Determine the (x, y) coordinate at the center of the cell enclosing the given text.  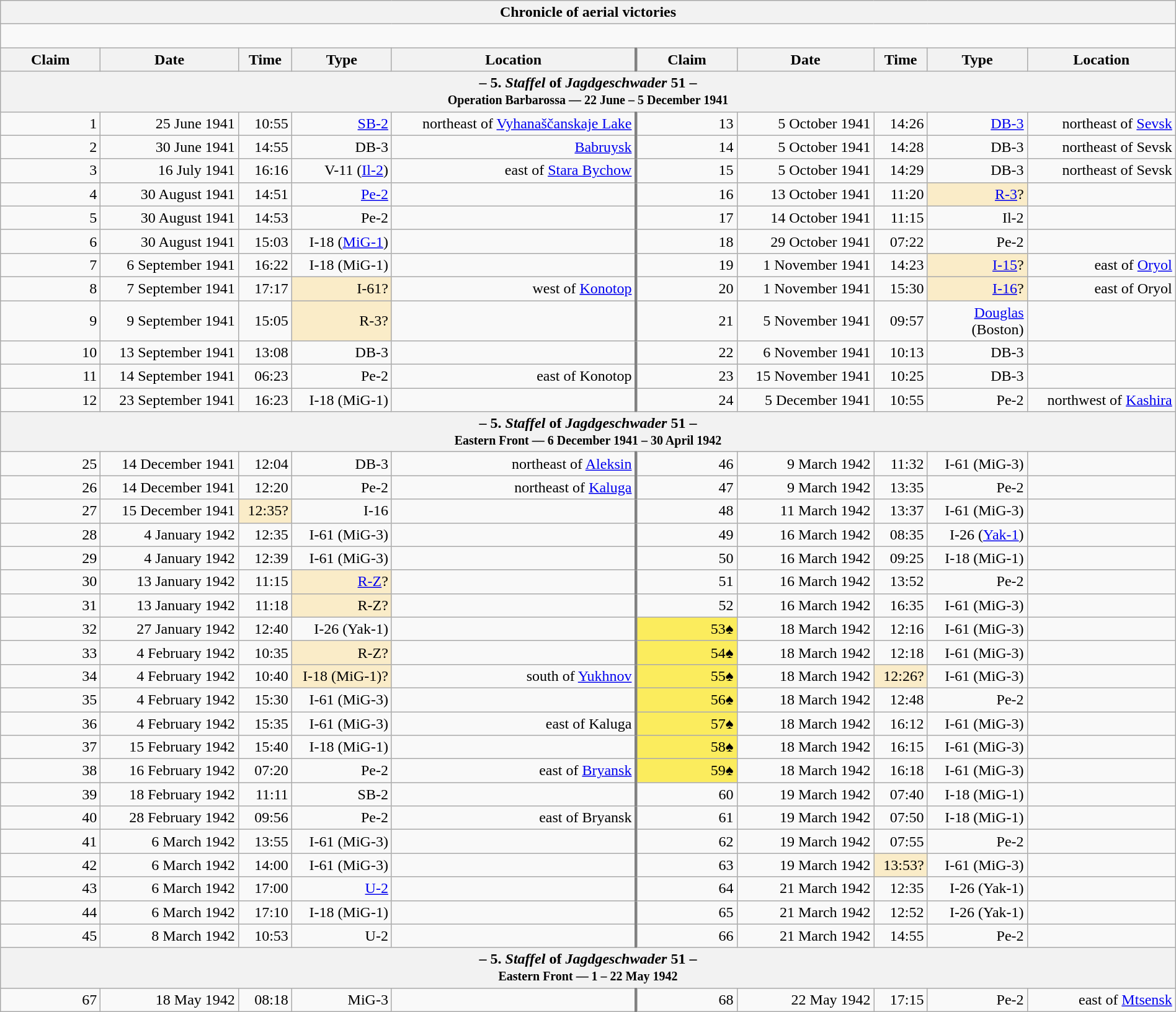
I-16 (341, 511)
17:15 (901, 1000)
66 (686, 936)
13:55 (265, 841)
east of Stara Bychow (514, 171)
15:35 (265, 724)
10:53 (265, 936)
18 (686, 241)
13:52 (901, 582)
27 (51, 511)
26 (51, 487)
50 (686, 558)
3 (51, 171)
28 (51, 535)
Babruysk (514, 147)
31 (51, 605)
10:13 (901, 353)
07:55 (901, 841)
17:10 (265, 912)
– 5. Staffel of Jagdgeschwader 51 –Eastern Front — 6 December 1941 – 30 April 1942 (588, 432)
09:56 (265, 818)
47 (686, 487)
61 (686, 818)
39 (51, 794)
9 (51, 320)
40 (51, 818)
– 5. Staffel of Jagdgeschwader 51 –Eastern Front — 1 – 22 May 1942 (588, 967)
54♠ (686, 652)
5 (51, 218)
5 November 1941 (805, 320)
60 (686, 794)
13 (686, 123)
14:53 (265, 218)
09:57 (901, 320)
Il-2 (978, 218)
I-18 (MiG-1)? (341, 676)
– 5. Staffel of Jagdgeschwader 51 –Operation Barbarossa — 22 June – 5 December 1941 (588, 92)
06:23 (265, 376)
14:28 (901, 147)
14:26 (901, 123)
Douglas (Boston) (978, 320)
30 June 1941 (170, 147)
23 September 1941 (170, 400)
12:26? (901, 676)
12:04 (265, 464)
11 (51, 376)
14 October 1941 (805, 218)
northeast of Vyhanaščanskaje Lake (514, 123)
59♠ (686, 771)
21 (686, 320)
25 June 1941 (170, 123)
16:16 (265, 171)
east of Konotop (514, 376)
19 (686, 265)
14:29 (901, 171)
6 September 1941 (170, 265)
15:05 (265, 320)
16:22 (265, 265)
V-11 (Il-2) (341, 171)
6 (51, 241)
14 September 1941 (170, 376)
I-15? (978, 265)
12:48 (901, 699)
17 (686, 218)
10:35 (265, 652)
20 (686, 288)
46 (686, 464)
15 November 1941 (805, 376)
29 (51, 558)
68 (686, 1000)
16 February 1942 (170, 771)
11 March 1942 (805, 511)
56♠ (686, 699)
15:03 (265, 241)
13:37 (901, 511)
1 (51, 123)
12:16 (901, 629)
07:50 (901, 818)
08:18 (265, 1000)
16 (686, 194)
northwest of Kashira (1102, 400)
13 October 1941 (805, 194)
42 (51, 865)
7 September 1941 (170, 288)
09:25 (901, 558)
northeast of Kaluga (514, 487)
07:40 (901, 794)
northeast of Aleksin (514, 464)
12 (51, 400)
22 May 1942 (805, 1000)
MiG-3 (341, 1000)
27 January 1942 (170, 629)
9 September 1941 (170, 320)
south of Yukhnov (514, 676)
22 (686, 353)
14:23 (901, 265)
12:52 (901, 912)
8 March 1942 (170, 936)
32 (51, 629)
63 (686, 865)
2 (51, 147)
35 (51, 699)
58♠ (686, 747)
7 (51, 265)
16:35 (901, 605)
8 (51, 288)
16 July 1941 (170, 171)
30 (51, 582)
16:15 (901, 747)
13:53? (901, 865)
14 (686, 147)
49 (686, 535)
11:11 (265, 794)
11:18 (265, 605)
east of Mtsensk (1102, 1000)
11:20 (901, 194)
33 (51, 652)
24 (686, 400)
6 November 1941 (805, 353)
07:22 (901, 241)
I-61? (341, 288)
65 (686, 912)
67 (51, 1000)
Chronicle of aerial victories (588, 12)
37 (51, 747)
15 (686, 171)
53♠ (686, 629)
10 (51, 353)
12:18 (901, 652)
41 (51, 841)
62 (686, 841)
I-16? (978, 288)
08:35 (901, 535)
28 February 1942 (170, 818)
15 December 1941 (170, 511)
west of Konotop (514, 288)
18 May 1942 (170, 1000)
44 (51, 912)
13 September 1941 (170, 353)
5 December 1941 (805, 400)
29 October 1941 (805, 241)
64 (686, 889)
15:40 (265, 747)
25 (51, 464)
55♠ (686, 676)
07:20 (265, 771)
52 (686, 605)
14:00 (265, 865)
11:32 (901, 464)
13:35 (901, 487)
16:23 (265, 400)
17:17 (265, 288)
12:40 (265, 629)
10:40 (265, 676)
16:18 (901, 771)
12:39 (265, 558)
17:00 (265, 889)
57♠ (686, 724)
38 (51, 771)
45 (51, 936)
51 (686, 582)
15 February 1942 (170, 747)
36 (51, 724)
10:25 (901, 376)
18 February 1942 (170, 794)
16:12 (901, 724)
12:20 (265, 487)
23 (686, 376)
12:35? (265, 511)
13:08 (265, 353)
48 (686, 511)
34 (51, 676)
4 (51, 194)
east of Kaluga (514, 724)
43 (51, 889)
14:51 (265, 194)
